Determine the (X, Y) coordinate at the center of the cell enclosing the given text.  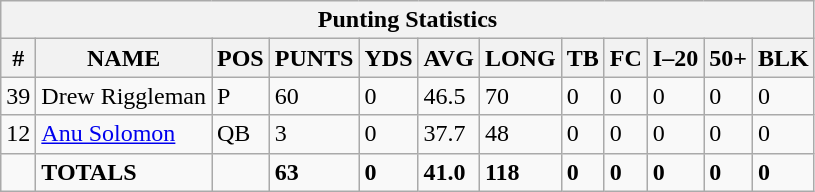
63 (314, 172)
48 (520, 134)
TB (582, 58)
BLK (783, 58)
POS (241, 58)
P (241, 96)
AVG (448, 58)
YDS (388, 58)
# (18, 58)
46.5 (448, 96)
I–20 (675, 58)
Punting Statistics (408, 20)
50+ (728, 58)
37.7 (448, 134)
3 (314, 134)
41.0 (448, 172)
70 (520, 96)
118 (520, 172)
LONG (520, 58)
Anu Solomon (124, 134)
PUNTS (314, 58)
NAME (124, 58)
QB (241, 134)
FC (626, 58)
60 (314, 96)
39 (18, 96)
TOTALS (124, 172)
Drew Riggleman (124, 96)
12 (18, 134)
